Extract the (x, y) coordinate from the center of the cell holding the provided text.  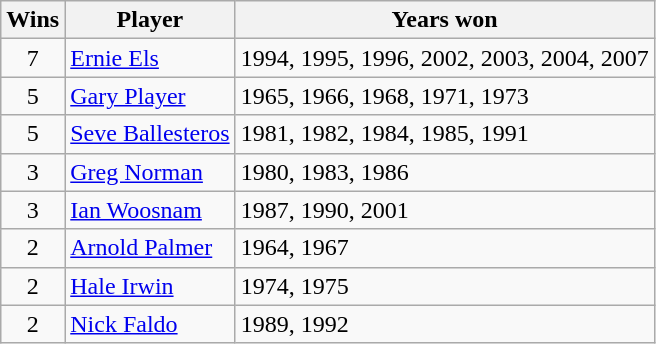
1965, 1966, 1968, 1971, 1973 (444, 96)
1980, 1983, 1986 (444, 172)
Gary Player (150, 96)
1964, 1967 (444, 248)
Ian Woosnam (150, 210)
Ernie Els (150, 58)
Nick Faldo (150, 324)
Hale Irwin (150, 286)
1981, 1982, 1984, 1985, 1991 (444, 134)
Arnold Palmer (150, 248)
Greg Norman (150, 172)
7 (33, 58)
1974, 1975 (444, 286)
1994, 1995, 1996, 2002, 2003, 2004, 2007 (444, 58)
Years won (444, 20)
Wins (33, 20)
Player (150, 20)
1987, 1990, 2001 (444, 210)
1989, 1992 (444, 324)
Seve Ballesteros (150, 134)
